Detect which cell encompasses the target text, then output its [x, y] center coordinate. 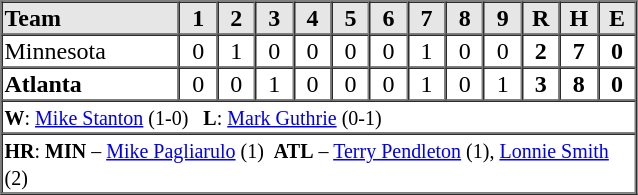
9 [503, 18]
H [579, 18]
5 [350, 18]
6 [388, 18]
W: Mike Stanton (1-0) L: Mark Guthrie (0-1) [319, 116]
Minnesota [91, 50]
Atlanta [91, 84]
Team [91, 18]
E [617, 18]
R [541, 18]
4 [312, 18]
HR: MIN – Mike Pagliarulo (1) ATL – Terry Pendleton (1), Lonnie Smith (2) [319, 164]
